Determine the [x, y] coordinate at the center of the cell enclosing the given text.  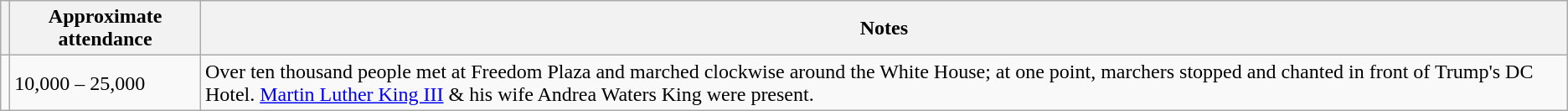
Approximate attendance [106, 29]
10,000 – 25,000 [106, 82]
Notes [884, 29]
